Search for the cell housing the specified text and yield its [x, y] center coordinate. 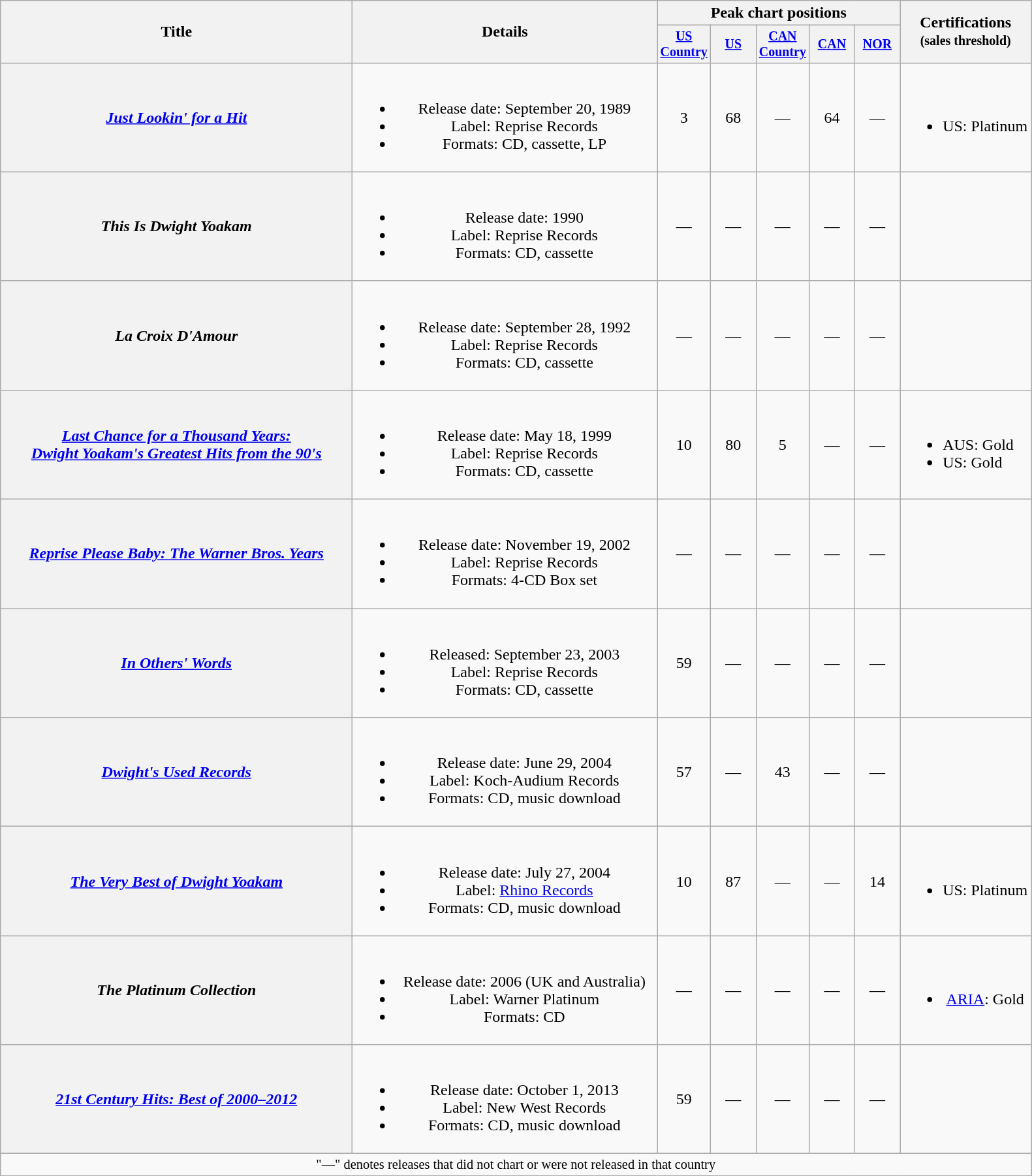
Peak chart positions [779, 13]
Release date: June 29, 2004Label: Koch-Audium RecordsFormats: CD, music download [505, 772]
Release date: 1990Label: Reprise RecordsFormats: CD, cassette [505, 226]
Just Lookin' for a Hit [176, 118]
68 [734, 118]
80 [734, 444]
87 [734, 882]
Certifications(sales threshold) [966, 32]
This Is Dwight Yoakam [176, 226]
43 [783, 772]
In Others' Words [176, 663]
AUS: GoldUS: Gold [966, 444]
Title [176, 32]
Reprise Please Baby: The Warner Bros. Years [176, 554]
Release date: September 20, 1989Label: Reprise RecordsFormats: CD, cassette, LP [505, 118]
Released: September 23, 2003Label: Reprise RecordsFormats: CD, cassette [505, 663]
3 [684, 118]
14 [877, 882]
Release date: September 28, 1992Label: Reprise RecordsFormats: CD, cassette [505, 336]
Release date: May 18, 1999Label: Reprise RecordsFormats: CD, cassette [505, 444]
La Croix D'Amour [176, 336]
Details [505, 32]
Release date: November 19, 2002Label: Reprise RecordsFormats: 4-CD Box set [505, 554]
Release date: 2006 (UK and Australia)Label: Warner PlatinumFormats: CD [505, 990]
Dwight's Used Records [176, 772]
The Very Best of Dwight Yoakam [176, 882]
64 [832, 118]
US Country [684, 44]
CAN [832, 44]
Last Chance for a Thousand Years:Dwight Yoakam's Greatest Hits from the 90's [176, 444]
US [734, 44]
CAN Country [783, 44]
Release date: October 1, 2013Label: New West RecordsFormats: CD, music download [505, 1100]
5 [783, 444]
The Platinum Collection [176, 990]
Release date: July 27, 2004Label: Rhino RecordsFormats: CD, music download [505, 882]
21st Century Hits: Best of 2000–2012 [176, 1100]
NOR [877, 44]
"—" denotes releases that did not chart or were not released in that country [516, 1165]
57 [684, 772]
ARIA: Gold [966, 990]
